Scan for the cell matching the given text and deliver its [X, Y] coordinate at center. 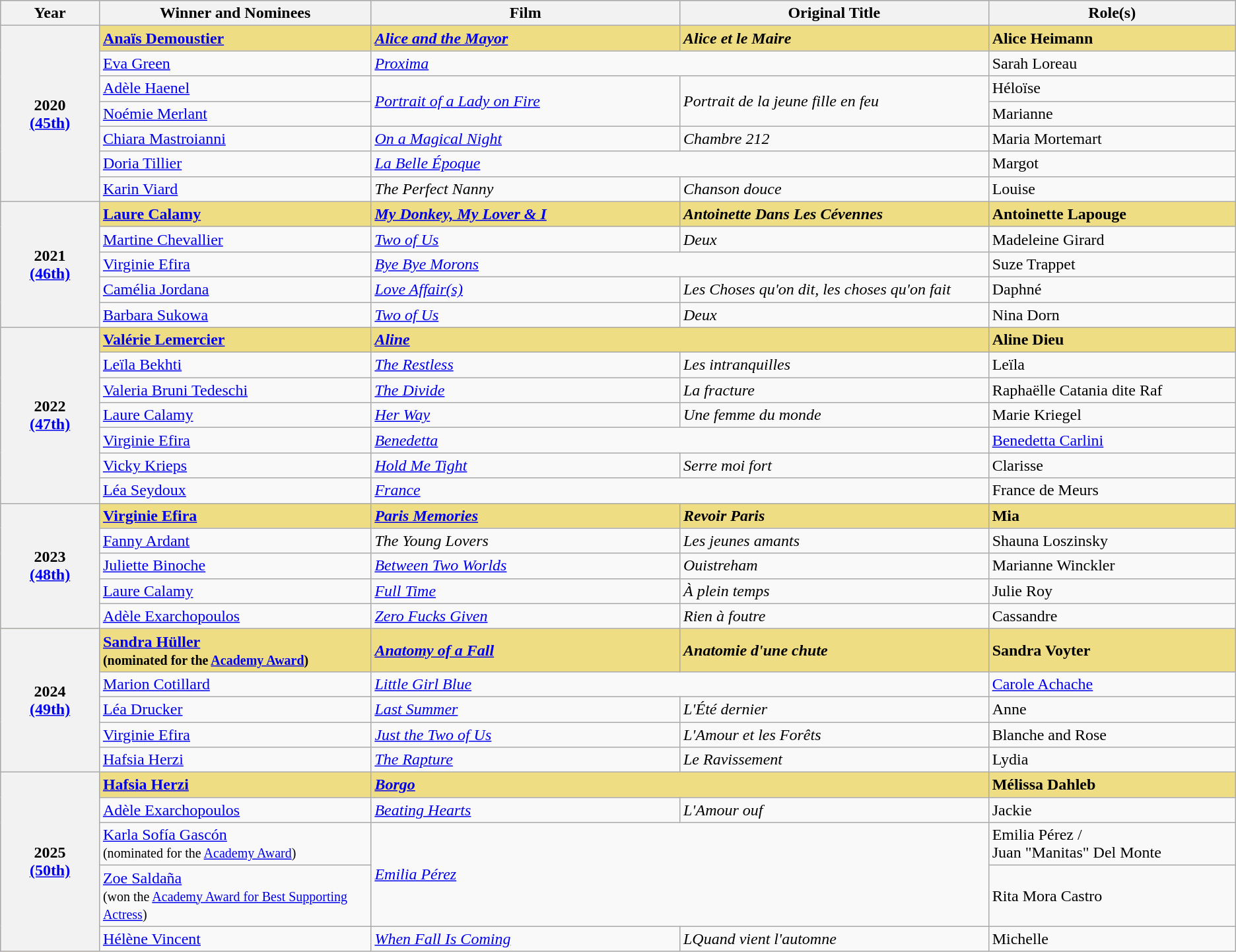
Beating Hearts [526, 810]
Anaïs Demoustier [235, 38]
Anatomy of a Fall [526, 650]
La fracture [834, 390]
Noémie Merlant [235, 114]
Martine Chevallier [235, 239]
Paris Memories [526, 516]
Zero Fucks Given [526, 616]
Valérie Lemercier [235, 340]
Aline Dieu [1112, 340]
Les jeunes amants [834, 541]
Marion Cotillard [235, 684]
Between Two Worlds [526, 566]
2021(46th) [50, 264]
Revoir Paris [834, 516]
Julie Roy [1112, 591]
Marianne [1112, 114]
Alice and the Mayor [526, 38]
Sandra Voyter [1112, 650]
Serre moi fort [834, 465]
Portrait de la jeune fille en feu [834, 101]
Leïla [1112, 365]
Bye Bye Morons [680, 264]
Eva Green [235, 63]
Little Girl Blue [680, 684]
2025(50th) [50, 862]
Role(s) [1112, 13]
L'Amour ouf [834, 810]
Alice Heimann [1112, 38]
Héloïse [1112, 88]
Zoe Saldaña(won the Academy Award for Best Supporting Actress) [235, 896]
Adèle Haenel [235, 88]
Le Ravissement [834, 760]
Chiara Mastroianni [235, 139]
À plein temps [834, 591]
Vicky Krieps [235, 465]
Fanny Ardant [235, 541]
Chambre 212 [834, 139]
2022(47th) [50, 415]
Anne [1112, 709]
L'Été dernier [834, 709]
On a Magical Night [526, 139]
The Divide [526, 390]
Léa Seydoux [235, 491]
2024(49th) [50, 700]
Borgo [680, 785]
Marianne Winckler [1112, 566]
Aline [680, 340]
Antoinette Lapouge [1112, 214]
Shauna Loszinsky [1112, 541]
Clarisse [1112, 465]
Chanson douce [834, 189]
Last Summer [526, 709]
Love Affair(s) [526, 289]
Maria Mortemart [1112, 139]
Leïla Bekhti [235, 365]
Rien à foutre [834, 616]
LQuand vient l'automne [834, 939]
Margot [1112, 164]
Just the Two of Us [526, 735]
The Restless [526, 365]
Blanche and Rose [1112, 735]
Carole Achache [1112, 684]
Les intranquilles [834, 365]
Camélia Jordana [235, 289]
Portrait of a Lady on Fire [526, 101]
L'Amour et les Forêts [834, 735]
France [680, 491]
La Belle Époque [680, 164]
Jackie [1112, 810]
Winner and Nominees [235, 13]
Valeria Bruni Tedeschi [235, 390]
Proxima [680, 63]
Une femme du monde [834, 415]
Antoinette Dans Les Cévennes [834, 214]
Sandra Hüller(nominated for the Academy Award) [235, 650]
Les Choses qu'on dit, les choses qu'on fait [834, 289]
The Perfect Nanny [526, 189]
Nina Dorn [1112, 315]
When Fall Is Coming [526, 939]
Hold Me Tight [526, 465]
Emilia Pérez / Juan "Manitas" Del Monte [1112, 844]
Karin Viard [235, 189]
The Rapture [526, 760]
Marie Kriegel [1112, 415]
Her Way [526, 415]
Karla Sofía Gascón(nominated for the Academy Award) [235, 844]
Hélène Vincent [235, 939]
Original Title [834, 13]
Year [50, 13]
Madeleine Girard [1112, 239]
Suze Trappet [1112, 264]
Ouistreham [834, 566]
Film [526, 13]
Alice et le Maire [834, 38]
Doria Tillier [235, 164]
France de Meurs [1112, 491]
Full Time [526, 591]
Anatomie d'une chute [834, 650]
Mélissa Dahleb [1112, 785]
Léa Drucker [235, 709]
Barbara Sukowa [235, 315]
Mia [1112, 516]
Daphné [1112, 289]
Sarah Loreau [1112, 63]
Benedetta Carlini [1112, 440]
Rita Mora Castro [1112, 896]
Cassandre [1112, 616]
2020(45th) [50, 114]
The Young Lovers [526, 541]
Raphaëlle Catania dite Raf [1112, 390]
My Donkey, My Lover & I [526, 214]
Michelle [1112, 939]
2023(48th) [50, 566]
Juliette Binoche [235, 566]
Lydia [1112, 760]
Emilia Pérez [680, 874]
Benedetta [680, 440]
Louise [1112, 189]
